For the text-containing cell, return its midpoint in [x, y] coordinate format. 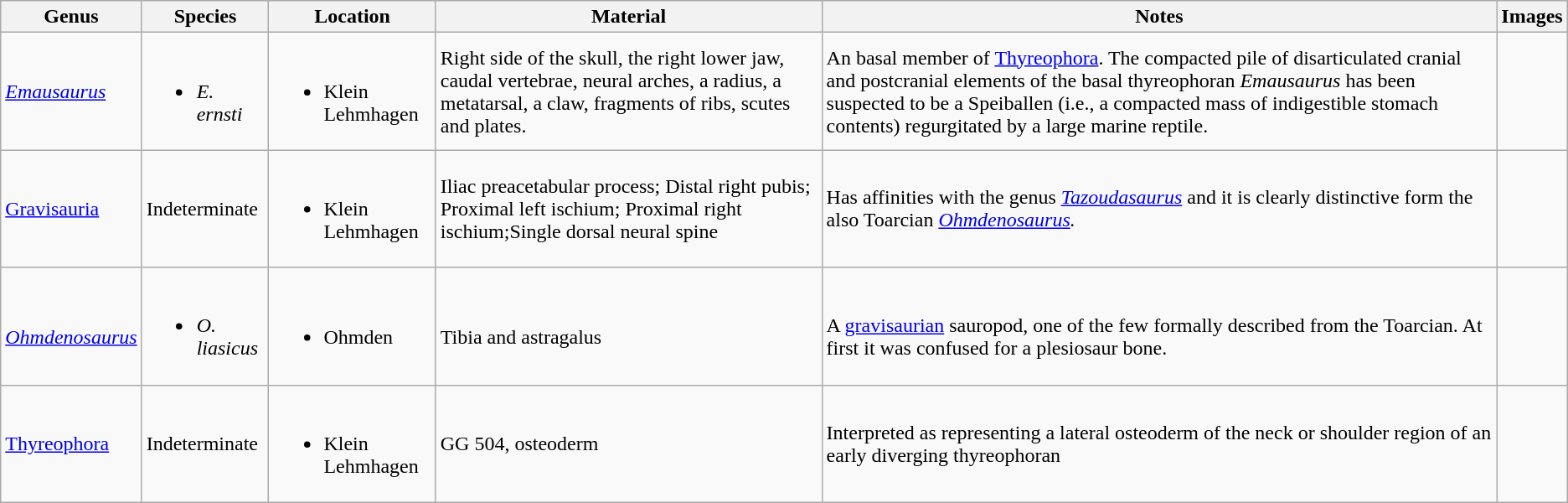
Emausaurus [71, 91]
Right side of the skull, the right lower jaw, caudal vertebrae, neural arches, a radius, a metatarsal, a claw, fragments of ribs, scutes and plates. [628, 91]
Genus [71, 17]
Ohmdenosaurus [71, 326]
GG 504, osteoderm [628, 443]
Has affinities with the genus Tazoudasaurus and it is clearly distinctive form the also Toarcian Ohmdenosaurus. [1159, 209]
E. ernsti [205, 91]
Notes [1159, 17]
Images [1532, 17]
Thyreophora [71, 443]
Tibia and astragalus [628, 326]
A gravisaurian sauropod, one of the few formally described from the Toarcian. At first it was confused for a plesiosaur bone. [1159, 326]
Location [352, 17]
Iliac preacetabular process; Distal right pubis; Proximal left ischium; Proximal right ischium;Single dorsal neural spine [628, 209]
Interpreted as representing a lateral osteoderm of the neck or shoulder region of an early diverging thyreophoran [1159, 443]
Ohmden [352, 326]
Species [205, 17]
Gravisauria [71, 209]
O. liasicus [205, 326]
Material [628, 17]
